Scan for the cell matching the given text and deliver its (x, y) coordinate at center. 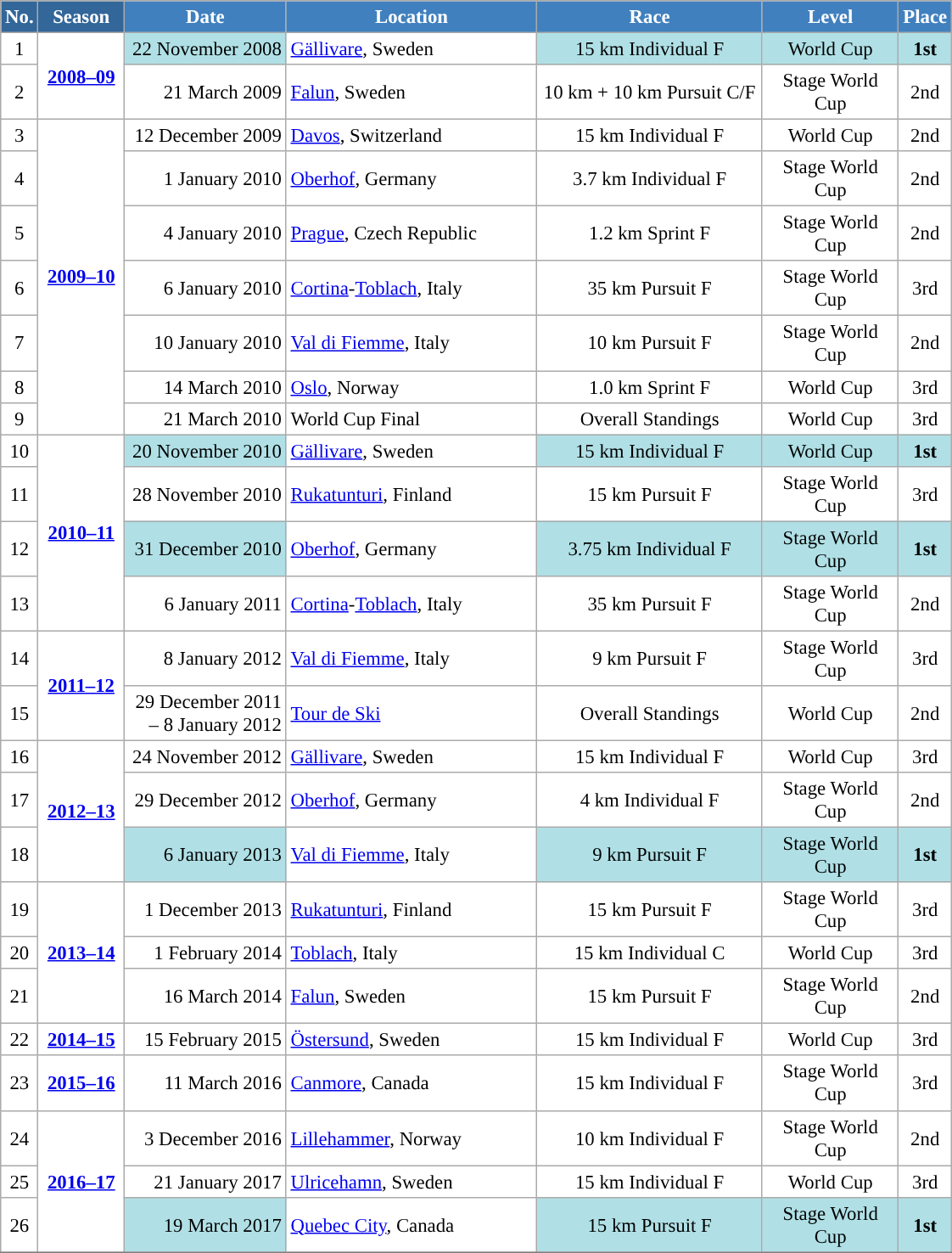
28 November 2010 (205, 494)
2011–12 (81, 686)
10 km Individual F (650, 1138)
Canmore, Canada (412, 1083)
16 (20, 756)
3 December 2016 (205, 1138)
6 January 2011 (205, 604)
10 km + 10 km Pursuit C/F (650, 92)
2016–17 (81, 1182)
24 (20, 1138)
Tour de Ski (412, 713)
21 (20, 997)
2 (20, 92)
Östersund, Sweden (412, 1040)
10 January 2010 (205, 343)
Location (412, 17)
Toblach, Italy (412, 953)
9 (20, 419)
21 March 2009 (205, 92)
Davos, Switzerland (412, 136)
8 January 2012 (205, 659)
7 (20, 343)
11 March 2016 (205, 1083)
24 November 2012 (205, 756)
Quebec City, Canada (412, 1224)
Lillehammer, Norway (412, 1138)
1 (20, 49)
6 January 2010 (205, 289)
3.75 km Individual F (650, 548)
31 December 2010 (205, 548)
29 December 2011 – 8 January 2012 (205, 713)
Level (830, 17)
20 November 2010 (205, 451)
Place (925, 17)
Season (81, 17)
3 (20, 136)
12 (20, 548)
Race (650, 17)
29 December 2012 (205, 800)
21 March 2010 (205, 419)
Prague, Czech Republic (412, 234)
21 January 2017 (205, 1182)
19 (20, 910)
1.0 km Sprint F (650, 387)
16 March 2014 (205, 997)
14 (20, 659)
6 (20, 289)
23 (20, 1083)
10 km Pursuit F (650, 343)
4 January 2010 (205, 234)
17 (20, 800)
World Cup Final (412, 419)
22 (20, 1040)
13 (20, 604)
2008–09 (81, 76)
No. (20, 17)
2013–14 (81, 952)
1 February 2014 (205, 953)
18 (20, 856)
26 (20, 1224)
19 March 2017 (205, 1224)
15 February 2015 (205, 1040)
4 km Individual F (650, 800)
15 (20, 713)
14 March 2010 (205, 387)
22 November 2008 (205, 49)
1 January 2010 (205, 178)
2010–11 (81, 533)
4 (20, 178)
20 (20, 953)
2014–15 (81, 1040)
2015–16 (81, 1083)
8 (20, 387)
1.2 km Sprint F (650, 234)
11 (20, 494)
6 January 2013 (205, 856)
3.7 km Individual F (650, 178)
Date (205, 17)
2009–10 (81, 277)
Ulricehamn, Sweden (412, 1182)
25 (20, 1182)
Oslo, Norway (412, 387)
15 km Individual C (650, 953)
10 (20, 451)
1 December 2013 (205, 910)
2012–13 (81, 812)
5 (20, 234)
12 December 2009 (205, 136)
